Return [x, y] of the center of cell containing provided text 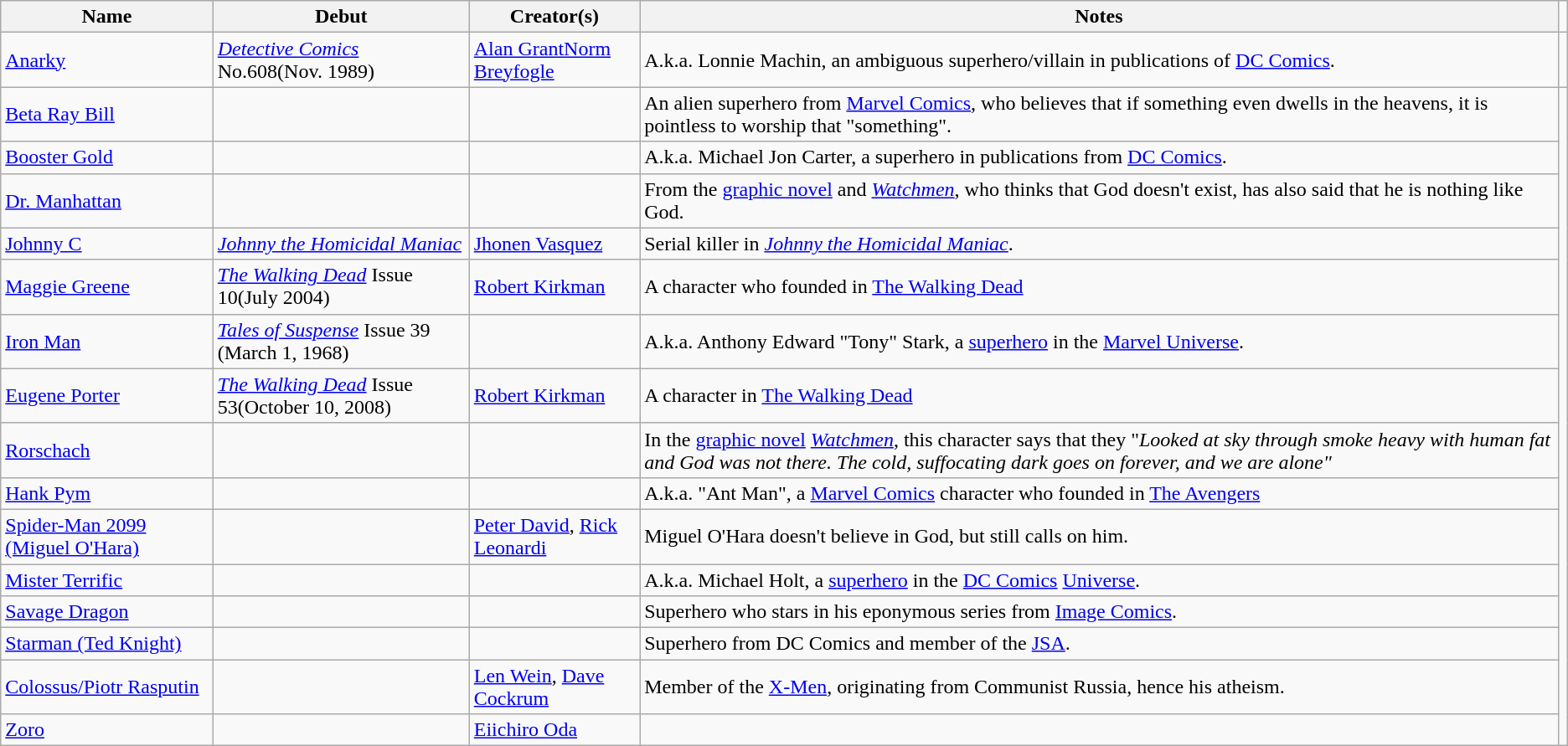
Maggie Greene [107, 286]
Booster Gold [107, 157]
Serial killer in Johnny the Homicidal Maniac. [1099, 244]
Tales of Suspense Issue 39 (March 1, 1968) [341, 342]
A character in The Walking Dead [1099, 395]
Detective Comics No.608(Nov. 1989) [341, 60]
Beta Ray Bill [107, 114]
Name [107, 17]
Zoro [107, 730]
Superhero who stars in his eponymous series from Image Comics. [1099, 612]
A.k.a. Lonnie Machin, an ambiguous superhero/villain in publications of DC Comics. [1099, 60]
Peter David, Rick Leonardi [554, 536]
Anarky [107, 60]
Len Wein, Dave Cockrum [554, 687]
A.k.a. Anthony Edward "Tony" Stark, a superhero in the Marvel Universe. [1099, 342]
The Walking Dead Issue 10(July 2004) [341, 286]
Eiichiro Oda [554, 730]
Creator(s) [554, 17]
Superhero from DC Comics and member of the JSA. [1099, 644]
Debut [341, 17]
Miguel O'Hara doesn't believe in God, but still calls on him. [1099, 536]
Johnny C [107, 244]
Hank Pym [107, 493]
The Walking Dead Issue 53(October 10, 2008) [341, 395]
Iron Man [107, 342]
Dr. Manhattan [107, 201]
Rorschach [107, 450]
A.k.a. "Ant Man", a Marvel Comics character who founded in The Avengers [1099, 493]
From the graphic novel and Watchmen, who thinks that God doesn't exist, has also said that he is nothing like God. [1099, 201]
Colossus/Piotr Rasputin [107, 687]
An alien superhero from Marvel Comics, who believes that if something even dwells in the heavens, it is pointless to worship that "something". [1099, 114]
Member of the X-Men, originating from Communist Russia, hence his atheism. [1099, 687]
Eugene Porter [107, 395]
Alan GrantNorm Breyfogle [554, 60]
Mister Terrific [107, 580]
Jhonen Vasquez [554, 244]
A.k.a. Michael Jon Carter, a superhero in publications from DC Comics. [1099, 157]
Johnny the Homicidal Maniac [341, 244]
A.k.a. Michael Holt, a superhero in the DC Comics Universe. [1099, 580]
Savage Dragon [107, 612]
A character who founded in The Walking Dead [1099, 286]
Spider-Man 2099 (Miguel O'Hara) [107, 536]
Starman (Ted Knight) [107, 644]
Notes [1099, 17]
